Pinpoint the cell where the given text exists, returning its [X, Y] midpoint coordinate. 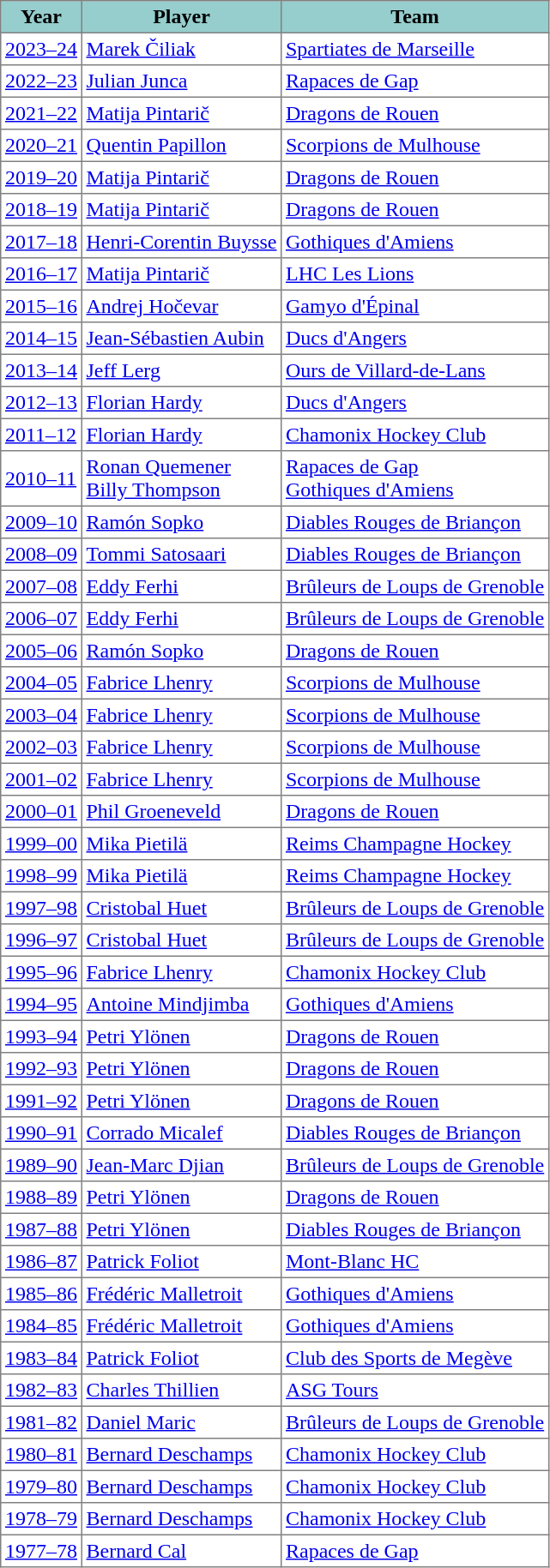
Marek Čiliak [181, 49]
1986–87 [41, 1262]
ASG Tours [415, 1391]
1980–81 [41, 1455]
1988–89 [41, 1198]
Charles Thillien [181, 1391]
1981–82 [41, 1422]
2010–11 [41, 478]
1989–90 [41, 1165]
1999–00 [41, 844]
Mont-Blanc HC [415, 1262]
2004–05 [41, 683]
Gamyo d'Épinal [415, 306]
LHC Les Lions [415, 274]
Jeff Lerg [181, 370]
Corrado Micalef [181, 1133]
1994–95 [41, 1005]
1984–85 [41, 1326]
Daniel Maric [181, 1422]
Andrej Hočevar [181, 306]
Jean-Marc Djian [181, 1165]
Antoine Mindjimba [181, 1005]
1995–96 [41, 972]
2002–03 [41, 748]
Quentin Papillon [181, 146]
1993–94 [41, 1036]
2017–18 [41, 242]
1983–84 [41, 1358]
1997–98 [41, 908]
Player [181, 17]
Bernard Cal [181, 1551]
1982–83 [41, 1391]
Ronan Quemener Billy Thompson [181, 478]
2011–12 [41, 435]
Year [41, 17]
2021–22 [41, 113]
2001–02 [41, 779]
2018–19 [41, 210]
1979–80 [41, 1487]
2016–17 [41, 274]
2006–07 [41, 619]
1990–91 [41, 1133]
Spartiates de Marseille [415, 49]
Club des Sports de Megève [415, 1358]
Jean-Sébastien Aubin [181, 339]
2013–14 [41, 370]
Ours de Villard-de-Lans [415, 370]
Rapaces de Gap Gothiques d'Amiens [415, 478]
1985–86 [41, 1294]
2000–01 [41, 812]
1991–92 [41, 1101]
1996–97 [41, 940]
2009–10 [41, 522]
2014–15 [41, 339]
1998–99 [41, 876]
2005–06 [41, 651]
1992–93 [41, 1069]
Henri-Corentin Buysse [181, 242]
2023–24 [41, 49]
2022–23 [41, 81]
Phil Groeneveld [181, 812]
2020–21 [41, 146]
2019–20 [41, 177]
Team [415, 17]
2008–09 [41, 555]
1987–88 [41, 1229]
1977–78 [41, 1551]
Julian Junca [181, 81]
2012–13 [41, 403]
2003–04 [41, 715]
Tommi Satosaari [181, 555]
2007–08 [41, 586]
1978–79 [41, 1519]
2015–16 [41, 306]
